For the text-containing cell, return its midpoint in (x, y) coordinate format. 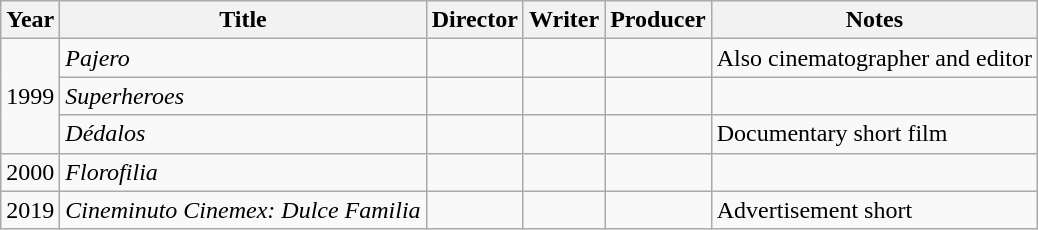
Title (243, 20)
Notes (874, 20)
Documentary short film (874, 134)
Year (30, 20)
2019 (30, 210)
Florofilia (243, 172)
2000 (30, 172)
Director (474, 20)
Writer (564, 20)
Advertisement short (874, 210)
Also cinematographer and editor (874, 58)
Superheroes (243, 96)
Pajero (243, 58)
Dédalos (243, 134)
Producer (658, 20)
Cineminuto Cinemex: Dulce Familia (243, 210)
1999 (30, 96)
